Pinpoint the cell where the given text exists, returning its (x, y) midpoint coordinate. 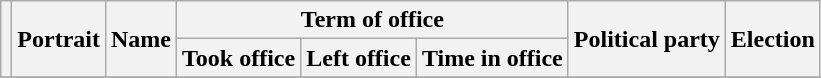
Name (140, 39)
Portrait (59, 39)
Term of office (373, 20)
Time in office (492, 58)
Left office (359, 58)
Political party (646, 39)
Election (772, 39)
Took office (239, 58)
